Return (X, Y) of the center of cell containing provided text 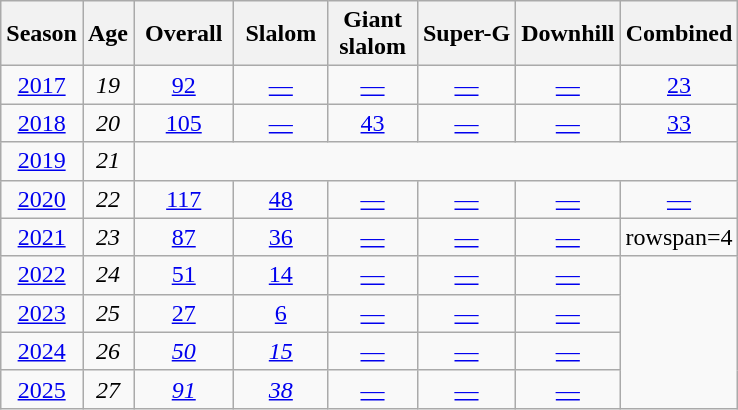
19 (108, 85)
2019 (42, 161)
50 (184, 351)
2023 (42, 313)
2025 (42, 389)
33 (679, 123)
14 (281, 275)
Downhill (568, 34)
87 (184, 237)
92 (184, 85)
24 (108, 275)
51 (184, 275)
Slalom (281, 34)
2020 (42, 199)
2018 (42, 123)
21 (108, 161)
38 (281, 389)
36 (281, 237)
26 (108, 351)
2021 (42, 237)
6 (281, 313)
105 (184, 123)
rowspan=4 (679, 237)
Super-G (466, 34)
2017 (42, 85)
25 (108, 313)
2022 (42, 275)
43 (373, 123)
15 (281, 351)
Combined (679, 34)
22 (108, 199)
20 (108, 123)
48 (281, 199)
Giant slalom (373, 34)
117 (184, 199)
Age (108, 34)
2024 (42, 351)
91 (184, 389)
Overall (184, 34)
Season (42, 34)
